Find where the given text appears and provide that cell's center as (x, y) coordinate. 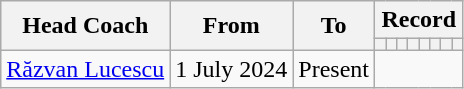
1 July 2024 (232, 69)
To (334, 26)
Present (334, 69)
Head Coach (86, 26)
From (232, 26)
Răzvan Lucescu (86, 69)
Record (419, 20)
